Pinpoint the cell where the given text exists, returning its [X, Y] midpoint coordinate. 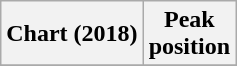
Peak position [189, 34]
Chart (2018) [72, 34]
